For the text-containing cell, return its midpoint in (X, Y) coordinate format. 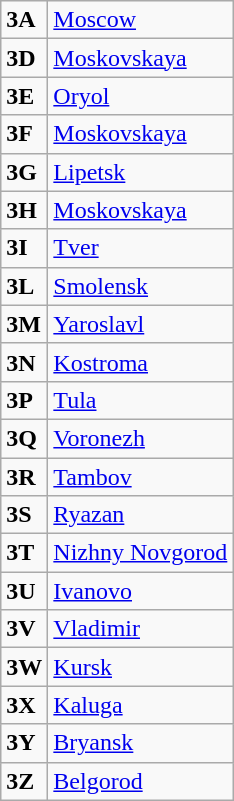
3M (24, 324)
3S (24, 515)
Kaluga (140, 705)
Ivanovo (140, 591)
Moscow (140, 20)
Belgorod (140, 781)
3W (24, 667)
3U (24, 591)
Tambov (140, 477)
3F (24, 134)
Yaroslavl (140, 324)
Ryazan (140, 515)
3E (24, 96)
3T (24, 553)
3V (24, 629)
3P (24, 400)
3N (24, 362)
Kostroma (140, 362)
Oryol (140, 96)
Tver (140, 248)
Lipetsk (140, 172)
3D (24, 58)
Bryansk (140, 743)
3Z (24, 781)
Nizhny Novgorod (140, 553)
3L (24, 286)
Smolensk (140, 286)
3A (24, 20)
Vladimir (140, 629)
3G (24, 172)
3X (24, 705)
3I (24, 248)
3Q (24, 438)
3R (24, 477)
Tula (140, 400)
Kursk (140, 667)
3Y (24, 743)
Voronezh (140, 438)
3H (24, 210)
